Capture the cell that displays the provided text and extract its [x, y] central coordinate. 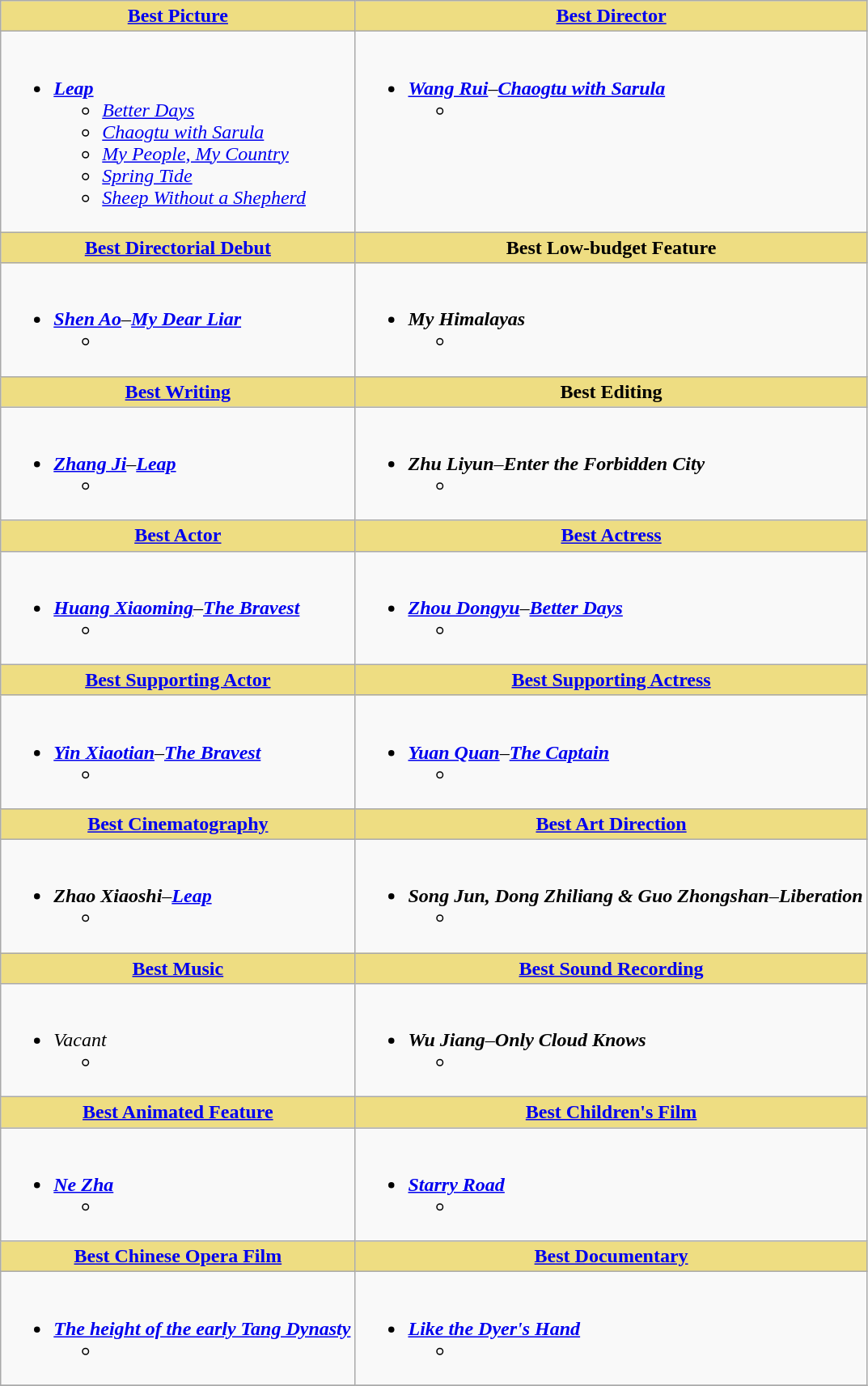
Vacant [178, 1041]
My Himalayas [612, 320]
Zhou Dongyu–Better Days [612, 608]
Best Actress [612, 536]
Best Chinese Opera Film [178, 1257]
Best Editing [612, 392]
Shen Ao–My Dear Liar [178, 320]
The height of the early Tang Dynasty [178, 1329]
Best Documentary [612, 1257]
Song Jun, Dong Zhiliang & Guo Zhongshan–Liberation [612, 896]
Zhu Liyun–Enter the Forbidden City [612, 464]
Best Music [178, 969]
Best Animated Feature [178, 1113]
Best Children's Film [612, 1113]
Best Picture [178, 16]
Wu Jiang–Only Cloud Knows [612, 1041]
Ne Zha [178, 1185]
Best Directorial Debut [178, 248]
Best Supporting Actor [178, 680]
Best Supporting Actress [612, 680]
Best Cinematography [178, 824]
Like the Dyer's Hand [612, 1329]
LeapBetter DaysChaogtu with SarulaMy People, My CountrySpring TideSheep Without a Shepherd [178, 132]
Huang Xiaoming–The Bravest [178, 608]
Best Art Direction [612, 824]
Zhao Xiaoshi–Leap [178, 896]
Best Actor [178, 536]
Best Low-budget Feature [612, 248]
Starry Road [612, 1185]
Yin Xiaotian–The Bravest [178, 752]
Best Writing [178, 392]
Wang Rui–Chaogtu with Sarula [612, 132]
Best Director [612, 16]
Best Sound Recording [612, 969]
Yuan Quan–The Captain [612, 752]
Zhang Ji–Leap [178, 464]
